Output the [X, Y] coordinate of the center of the cell containing the given text.  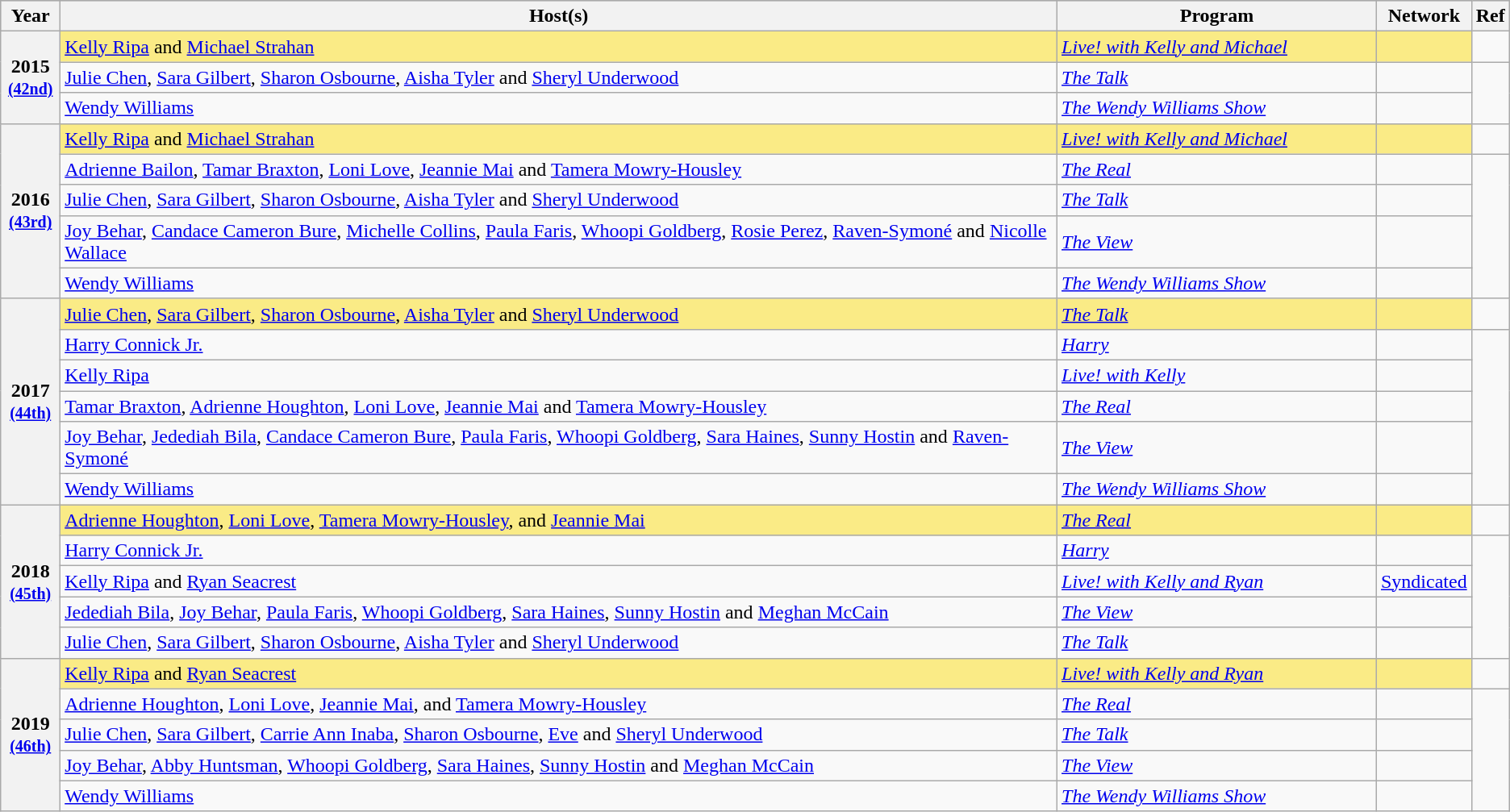
Kelly Ripa [559, 375]
2017 (44th) [31, 402]
Syndicated [1424, 581]
Joy Behar, Jedediah Bila, Candace Cameron Bure, Paula Faris, Whoopi Goldberg, Sara Haines, Sunny Hostin and Raven-Symoné [559, 448]
Jedediah Bila, Joy Behar, Paula Faris, Whoopi Goldberg, Sara Haines, Sunny Hostin and Meghan McCain [559, 612]
2018 (45th) [31, 581]
Joy Behar, Candace Cameron Bure, Michelle Collins, Paula Faris, Whoopi Goldberg, Rosie Perez, Raven-Symoné and Nicolle Wallace [559, 242]
Adrienne Bailon, Tamar Braxton, Loni Love, Jeannie Mai and Tamera Mowry-Housley [559, 169]
Joy Behar, Abby Huntsman, Whoopi Goldberg, Sara Haines, Sunny Hostin and Meghan McCain [559, 765]
2016 (43rd) [31, 211]
Year [31, 16]
2015 (42nd) [31, 77]
Live! with Kelly [1217, 375]
Julie Chen, Sara Gilbert, Carrie Ann Inaba, Sharon Osbourne, Eve and Sheryl Underwood [559, 735]
Adrienne Houghton, Loni Love, Jeannie Mai, and Tamera Mowry-Housley [559, 704]
Ref [1491, 16]
Network [1424, 16]
Program [1217, 16]
Adrienne Houghton, Loni Love, Tamera Mowry-Housley, and Jeannie Mai [559, 520]
Tamar Braxton, Adrienne Houghton, Loni Love, Jeannie Mai and Tamera Mowry-Housley [559, 406]
2019 (46th) [31, 735]
Host(s) [559, 16]
